Provide the (x, y) coordinate of the cell's center where the given text is located.  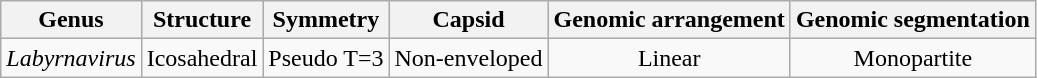
Monopartite (912, 58)
Genomic segmentation (912, 20)
Labyrnavirus (71, 58)
Capsid (468, 20)
Linear (669, 58)
Genus (71, 20)
Non-enveloped (468, 58)
Icosahedral (202, 58)
Genomic arrangement (669, 20)
Pseudo T=3 (326, 58)
Symmetry (326, 20)
Structure (202, 20)
